Detect which cell encompasses the target text, then output its (x, y) center coordinate. 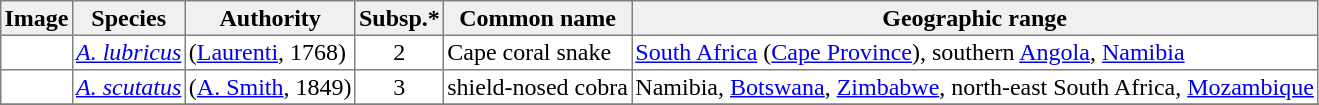
South Africa (Cape Province), southern Angola, Namibia (975, 52)
Common name (537, 18)
A. lubricus (128, 52)
shield-nosed cobra (537, 87)
Cape coral snake (537, 52)
(A. Smith, 1849) (270, 87)
3 (399, 87)
Subsp.* (399, 18)
Namibia, Botswana, Zimbabwe, north-east South Africa, Mozambique (975, 87)
A. scutatus (128, 87)
Image (36, 18)
Authority (270, 18)
2 (399, 52)
(Laurenti, 1768) (270, 52)
Geographic range (975, 18)
Species (128, 18)
